Output the (x, y) coordinate of the center of the cell containing the given text.  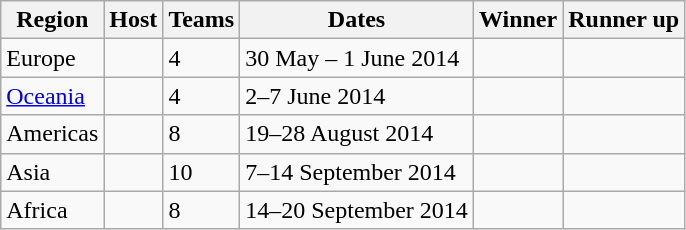
30 May – 1 June 2014 (357, 58)
Runner up (624, 20)
Americas (52, 134)
Oceania (52, 96)
Africa (52, 210)
Teams (202, 20)
Host (134, 20)
Asia (52, 172)
19–28 August 2014 (357, 134)
Region (52, 20)
Europe (52, 58)
Winner (518, 20)
14–20 September 2014 (357, 210)
Dates (357, 20)
10 (202, 172)
7–14 September 2014 (357, 172)
2–7 June 2014 (357, 96)
